Search for the cell housing the specified text and yield its (X, Y) center coordinate. 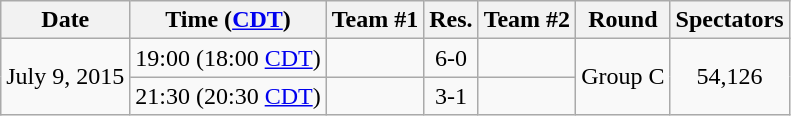
6-0 (451, 58)
July 9, 2015 (66, 77)
Team #1 (375, 20)
Spectators (730, 20)
Date (66, 20)
3-1 (451, 96)
Res. (451, 20)
54,126 (730, 77)
Round (623, 20)
19:00 (18:00 CDT) (228, 58)
21:30 (20:30 CDT) (228, 96)
Group C (623, 77)
Time (CDT) (228, 20)
Team #2 (527, 20)
